For the text-containing cell, return its midpoint in [x, y] coordinate format. 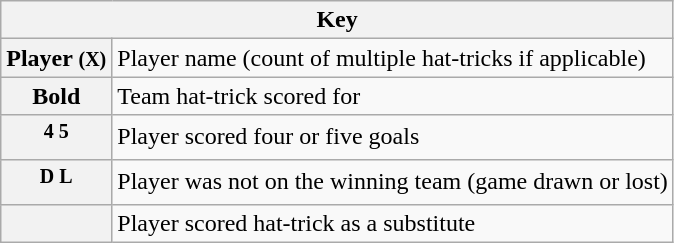
Bold [56, 96]
Player scored hat-trick as a substitute [393, 223]
D L [56, 182]
Player name (count of multiple hat-tricks if applicable) [393, 58]
Player scored four or five goals [393, 138]
Team hat-trick scored for [393, 96]
Player was not on the winning team (game drawn or lost) [393, 182]
Player (X) [56, 58]
Key [338, 20]
4 5 [56, 138]
